Return the (X, Y) coordinate for the center point of the cell that contains the specified text.  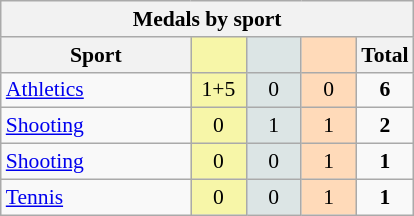
2 (384, 126)
Medals by sport (208, 19)
Total (384, 55)
1+5 (218, 90)
Tennis (96, 197)
Athletics (96, 90)
Sport (96, 55)
6 (384, 90)
